Scan for the cell matching the given text and deliver its [x, y] coordinate at center. 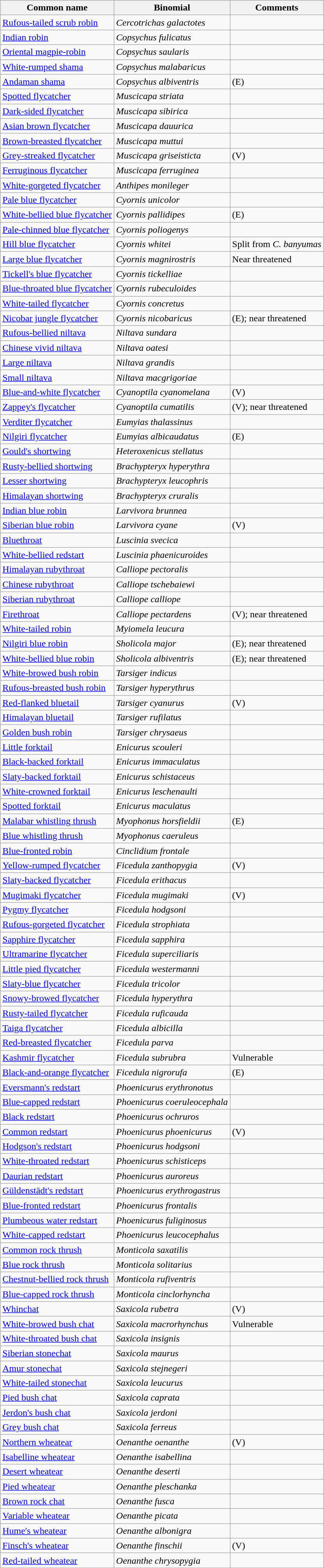
Himalayan shortwing [57, 496]
Cyornis unicolor [172, 200]
Muscicapa ferruginea [172, 170]
Oenanthe pleschanka [172, 1486]
Cyornis pallidipes [172, 215]
Verditer flycatcher [57, 422]
Grey-streaked flycatcher [57, 155]
Calliope pectardens [172, 614]
Brown-breasted flycatcher [57, 141]
Monticola rufiventris [172, 1279]
Phoenicurus auroreus [172, 1176]
Slaty-backed flycatcher [57, 880]
Black-and-orange flycatcher [57, 1072]
Oriental magpie-robin [57, 52]
White-bellied blue robin [57, 659]
Phoenicurus ochruros [172, 1117]
Cyornis magnirostris [172, 259]
Phoenicurus fuliginosus [172, 1220]
Rufous-gorgeted flycatcher [57, 925]
Sholicola major [172, 643]
Ficedula strophiata [172, 925]
Tarsiger indicus [172, 673]
Blue rock thrush [57, 1265]
Pied bush chat [57, 1398]
Anthipes monileger [172, 185]
White-bellied blue flycatcher [57, 215]
Malabar whistling thrush [57, 821]
Niltava macgrigoriae [172, 377]
Blue-and-white flycatcher [57, 392]
Ficedula hyperythra [172, 998]
Nilgiri blue robin [57, 643]
Hume's wheatear [57, 1531]
Amur stonechat [57, 1368]
White-throated bush chat [57, 1338]
White-browed bush chat [57, 1324]
Ficedula hodgsoni [172, 910]
Enicurus leschenaulti [172, 791]
Sapphire flycatcher [57, 939]
Hill blue flycatcher [57, 244]
Pale-chinned blue flycatcher [57, 230]
Ficedula erithacus [172, 880]
Nicobar jungle flycatcher [57, 318]
Enicurus immaculatus [172, 762]
Enicurus schistaceus [172, 777]
Cyornis nicobaricus [172, 318]
Saxicola ferreus [172, 1427]
Monticola cinclorhyncha [172, 1294]
Oenanthe isabellina [172, 1457]
Common redstart [57, 1132]
Chestnut-bellied rock thrush [57, 1279]
Spotted forktail [57, 806]
Copsychus albiventris [172, 82]
Cyanoptila cyanomelana [172, 392]
Ficedula parva [172, 1043]
Eumyias thalassinus [172, 422]
White-tailed flycatcher [57, 303]
Phoenicurus coeruleocephala [172, 1102]
Common name [57, 8]
Calliope calliope [172, 599]
Cyanoptila cumatilis [172, 407]
Larvivora cyane [172, 525]
Luscinia svecica [172, 540]
Copsychus fulicatus [172, 37]
Calliope pectoralis [172, 570]
Comments [277, 8]
Siberian stonechat [57, 1353]
Isabelline wheatear [57, 1457]
Daurian redstart [57, 1176]
Red-breasted flycatcher [57, 1043]
Indian blue robin [57, 510]
Enicurus maculatus [172, 806]
Cyornis tickelliae [172, 274]
Saxicola maurus [172, 1353]
Rusty-tailed flycatcher [57, 1013]
Saxicola rubetra [172, 1309]
Grey bush chat [57, 1427]
Saxicola jerdoni [172, 1413]
Black redstart [57, 1117]
Muscicapa muttui [172, 141]
Pale blue flycatcher [57, 200]
Phoenicurus schisticeps [172, 1161]
Monticola solitarius [172, 1265]
Larvivora brunnea [172, 510]
Oenanthe oenanthe [172, 1442]
Slaty-blue flycatcher [57, 984]
Common rock thrush [57, 1250]
Yellow-rumped flycatcher [57, 865]
White-gorgeted flycatcher [57, 185]
Siberian blue robin [57, 525]
Whinchat [57, 1309]
Saxicola stejnegeri [172, 1368]
Rusty-bellied shortwing [57, 466]
Blue-fronted redstart [57, 1206]
Nilgiri flycatcher [57, 437]
Ficedula westermanni [172, 969]
Cercotrichas galactotes [172, 23]
Dark-sided flycatcher [57, 111]
Rufous-breasted bush robin [57, 688]
Blue whistling thrush [57, 836]
Cyornis rubeculoides [172, 289]
Variable wheatear [57, 1516]
Tarsiger chrysaeus [172, 732]
Ficedula tricolor [172, 984]
Phoenicurus hodgsoni [172, 1146]
White-bellied redstart [57, 555]
Eumyias albicaudatus [172, 437]
Oenanthe picata [172, 1516]
Phoenicurus frontalis [172, 1206]
Niltava oatesi [172, 348]
Blue-capped redstart [57, 1102]
Copsychus malabaricus [172, 67]
Spotted flycatcher [57, 96]
White-tailed robin [57, 629]
Chinese rubythroat [57, 584]
Desert wheatear [57, 1472]
Golden bush robin [57, 732]
Mugimaki flycatcher [57, 895]
Siberian rubythroat [57, 599]
Near threatened [277, 259]
Niltava grandis [172, 362]
Saxicola macrorhynchus [172, 1324]
Snowy-browed flycatcher [57, 998]
Blue-capped rock thrush [57, 1294]
Ficedula albicilla [172, 1028]
Tarsiger hyperythrus [172, 688]
Brachypteryx cruralis [172, 496]
Niltava sundara [172, 333]
Tarsiger rufilatus [172, 718]
White-crowned forktail [57, 791]
Large blue flycatcher [57, 259]
Oenanthe finschii [172, 1545]
White-tailed stonechat [57, 1383]
Andaman shama [57, 82]
Myophonus horsfieldii [172, 821]
Northern wheatear [57, 1442]
Tarsiger cyanurus [172, 703]
Muscicapa griseisticta [172, 155]
Muscicapa sibirica [172, 111]
Phoenicurus erythronotus [172, 1087]
White-rumped shama [57, 67]
Muscicapa dauurica [172, 126]
Ficedula nigrorufa [172, 1072]
Rufous-bellied niltava [57, 333]
Ficedula sapphira [172, 939]
Large niltava [57, 362]
Little forktail [57, 747]
Ficedula subrubra [172, 1058]
Indian robin [57, 37]
Gould's shortwing [57, 451]
Saxicola caprata [172, 1398]
Binomial [172, 8]
Blue-fronted robin [57, 850]
Small niltava [57, 377]
Oenanthe chrysopygia [172, 1560]
Slaty-backed forktail [57, 777]
Oenanthe fusca [172, 1501]
Ficedula zanthopygia [172, 865]
Cyornis poliogenys [172, 230]
Ficedula ruficauda [172, 1013]
Finsch's wheatear [57, 1545]
Sholicola albiventris [172, 659]
Plumbeous water redstart [57, 1220]
Black-backed forktail [57, 762]
Cyornis whitei [172, 244]
Blue-throated blue flycatcher [57, 289]
Monticola saxatilis [172, 1250]
Eversmann's redstart [57, 1087]
Rufous-tailed scrub robin [57, 23]
Myophonus caeruleus [172, 836]
Ultramarine flycatcher [57, 954]
White-throated redstart [57, 1161]
Saxicola leucurus [172, 1383]
Cyornis concretus [172, 303]
White-browed bush robin [57, 673]
Phoenicurus phoenicurus [172, 1132]
Taiga flycatcher [57, 1028]
White-capped redstart [57, 1235]
Ferruginous flycatcher [57, 170]
Brachypteryx leucophris [172, 481]
Cinclidium frontale [172, 850]
Tickell's blue flycatcher [57, 274]
Kashmir flycatcher [57, 1058]
Phoenicurus erythrogastrus [172, 1191]
Brachypteryx hyperythra [172, 466]
Red-tailed wheatear [57, 1560]
Muscicapa striata [172, 96]
Oenanthe albonigra [172, 1531]
Copsychus saularis [172, 52]
Pygmy flycatcher [57, 910]
Brown rock chat [57, 1501]
Heteroxenicus stellatus [172, 451]
Luscinia phaenicuroides [172, 555]
Bluethroat [57, 540]
Jerdon's bush chat [57, 1413]
Split from C. banyumas [277, 244]
Himalayan bluetail [57, 718]
Oenanthe deserti [172, 1472]
Little pied flycatcher [57, 969]
Phoenicurus leucocephalus [172, 1235]
Firethroat [57, 614]
Zappey's flycatcher [57, 407]
Red-flanked bluetail [57, 703]
Hodgson's redstart [57, 1146]
Calliope tschebaiewi [172, 584]
Saxicola insignis [172, 1338]
Lesser shortwing [57, 481]
Ficedula superciliaris [172, 954]
Enicurus scouleri [172, 747]
Chinese vivid niltava [57, 348]
Pied wheatear [57, 1486]
Myiomela leucura [172, 629]
Güldenstädt's redstart [57, 1191]
Himalayan rubythroat [57, 570]
Asian brown flycatcher [57, 126]
Ficedula mugimaki [172, 895]
